Return the [X, Y] coordinate for the center point of the cell that contains the specified text.  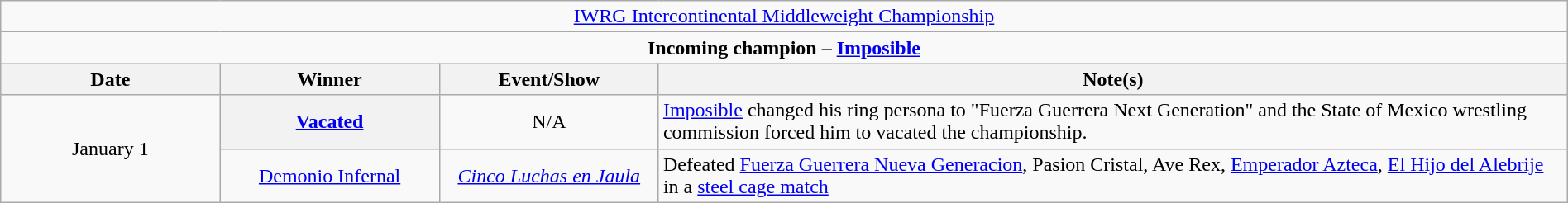
Date [111, 79]
Vacated [329, 122]
IWRG Intercontinental Middleweight Championship [784, 17]
N/A [549, 122]
January 1 [111, 149]
Demonio Infernal [329, 175]
Event/Show [549, 79]
Defeated Fuerza Guerrera Nueva Generacion, Pasion Cristal, Ave Rex, Emperador Azteca, El Hijo del Alebrije in a steel cage match [1113, 175]
Cinco Luchas en Jaula [549, 175]
Winner [329, 79]
Note(s) [1113, 79]
Incoming champion – Imposible [784, 48]
